Locate the cell with the specified text and output its [x, y] center coordinate. 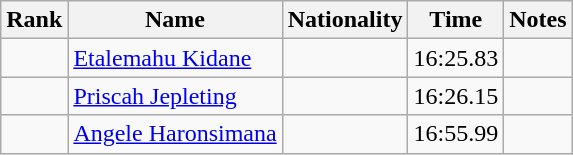
Name [175, 20]
Rank [34, 20]
16:26.15 [456, 96]
Nationality [345, 20]
Notes [538, 20]
Etalemahu Kidane [175, 58]
Priscah Jepleting [175, 96]
16:55.99 [456, 134]
16:25.83 [456, 58]
Time [456, 20]
Angele Haronsimana [175, 134]
